For the text-containing cell, return its midpoint in [x, y] coordinate format. 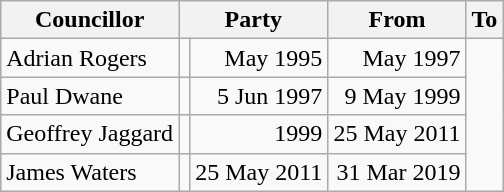
May 1995 [259, 58]
9 May 1999 [397, 96]
1999 [259, 134]
Paul Dwane [90, 96]
Party [254, 20]
Geoffrey Jaggard [90, 134]
May 1997 [397, 58]
5 Jun 1997 [259, 96]
Councillor [90, 20]
James Waters [90, 172]
To [484, 20]
31 Mar 2019 [397, 172]
From [397, 20]
Adrian Rogers [90, 58]
